Determine the (x, y) coordinate at the center of the cell enclosing the given text.  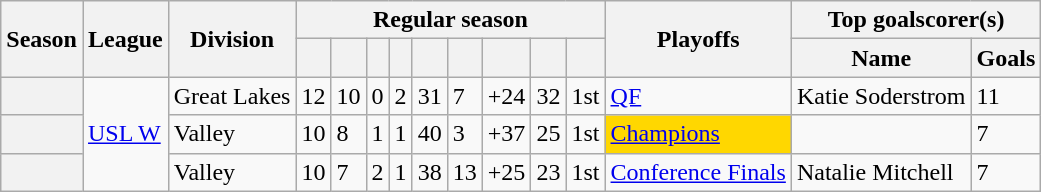
+24 (506, 96)
3 (464, 134)
QF (698, 96)
11 (1006, 96)
13 (464, 172)
Division (232, 39)
Goals (1006, 58)
25 (548, 134)
Name (881, 58)
Top goalscorer(s) (916, 20)
Conference Finals (698, 172)
38 (430, 172)
Regular season (450, 20)
12 (314, 96)
Champions (698, 134)
League (125, 39)
USL W (125, 134)
Katie Soderstrom (881, 96)
23 (548, 172)
Playoffs (698, 39)
8 (348, 134)
32 (548, 96)
+25 (506, 172)
0 (378, 96)
Great Lakes (232, 96)
+37 (506, 134)
31 (430, 96)
Season (42, 39)
Natalie Mitchell (881, 172)
40 (430, 134)
